Extract the (X, Y) coordinate from the center of the cell holding the provided text.  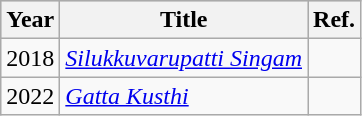
Gatta Kusthi (184, 96)
2018 (30, 58)
2022 (30, 96)
Year (30, 20)
Ref. (334, 20)
Title (184, 20)
Silukkuvarupatti Singam (184, 58)
